Output the (x, y) coordinate of the center of the cell containing the given text.  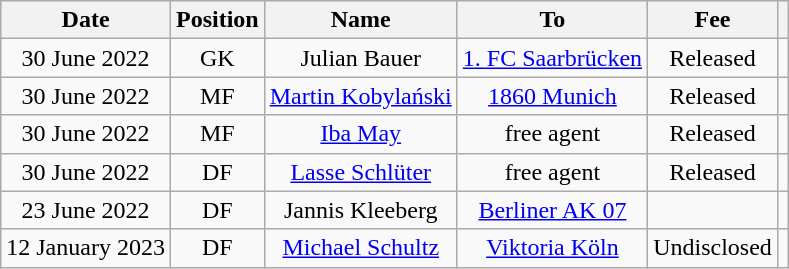
Jannis Kleeberg (360, 210)
Fee (713, 20)
12 January 2023 (86, 248)
1860 Munich (552, 96)
Undisclosed (713, 248)
Julian Bauer (360, 58)
To (552, 20)
Martin Kobylański (360, 96)
Lasse Schlüter (360, 172)
Name (360, 20)
Viktoria Köln (552, 248)
Position (217, 20)
23 June 2022 (86, 210)
Michael Schultz (360, 248)
Iba May (360, 134)
Date (86, 20)
Berliner AK 07 (552, 210)
1. FC Saarbrücken (552, 58)
GK (217, 58)
